Detect which cell encompasses the target text, then output its [x, y] center coordinate. 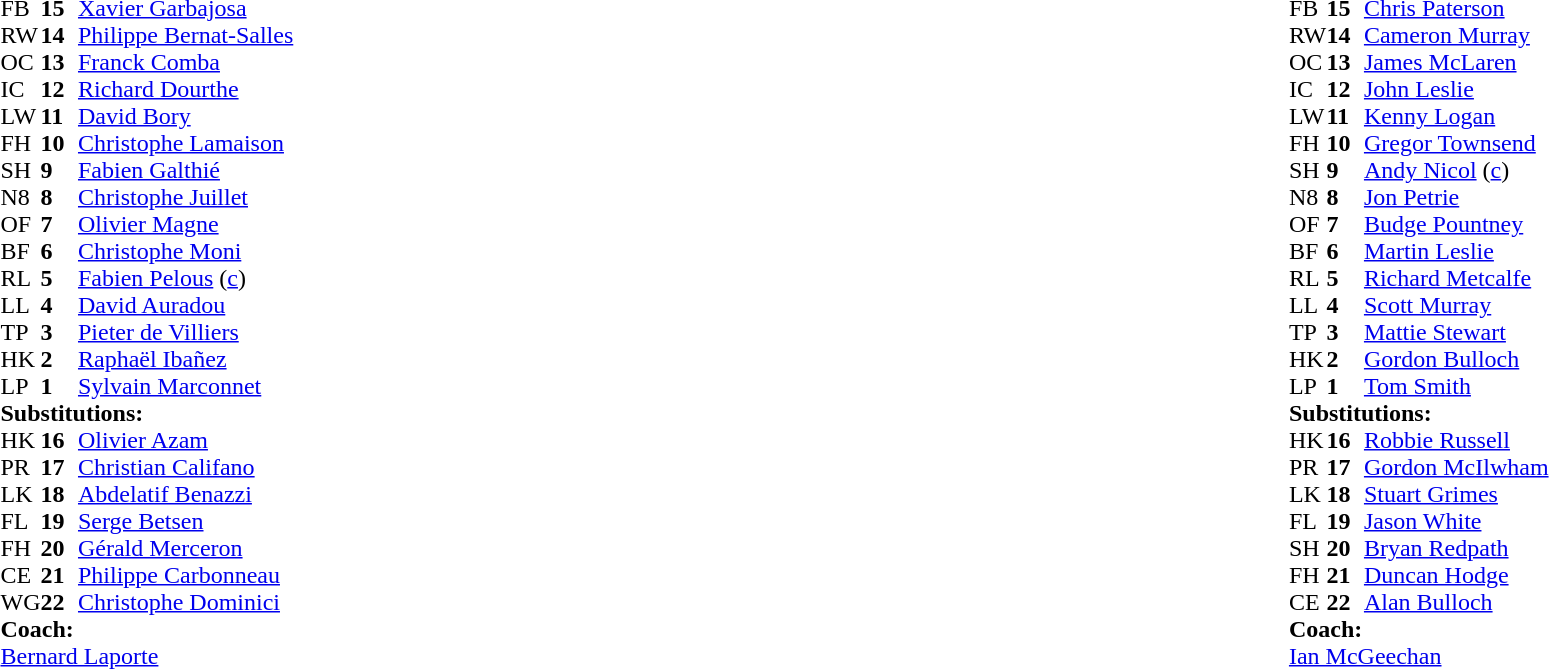
Robbie Russell [1456, 440]
Andy Nicol (c) [1456, 170]
Richard Dourthe [186, 90]
David Bory [186, 116]
Philippe Carbonneau [186, 576]
Richard Metcalfe [1456, 278]
WG [20, 602]
Jason White [1456, 522]
Gérald Merceron [186, 548]
Christophe Moni [186, 252]
Martin Leslie [1456, 252]
Serge Betsen [186, 522]
Abdelatif Benazzi [186, 494]
Alan Bulloch [1456, 602]
Christian Califano [186, 468]
Fabien Galthié [186, 170]
Pieter de Villiers [186, 332]
Fabien Pelous (c) [186, 278]
Budge Pountney [1456, 224]
James McLaren [1456, 62]
Raphaël Ibañez [186, 360]
Tom Smith [1456, 386]
Mattie Stewart [1456, 332]
Olivier Magne [186, 224]
Scott Murray [1456, 306]
Philippe Bernat-Salles [186, 36]
Christophe Juillet [186, 198]
Jon Petrie [1456, 198]
David Auradou [186, 306]
Gregor Townsend [1456, 144]
Gordon McIlwham [1456, 468]
Franck Comba [186, 62]
Bernard Laporte [146, 656]
Christophe Dominici [186, 602]
Sylvain Marconnet [186, 386]
John Leslie [1456, 90]
Duncan Hodge [1456, 576]
Bryan Redpath [1456, 548]
Kenny Logan [1456, 116]
Ian McGeechan [1419, 656]
Cameron Murray [1456, 36]
Olivier Azam [186, 440]
Gordon Bulloch [1456, 360]
Stuart Grimes [1456, 494]
Christophe Lamaison [186, 144]
